Capture the cell that displays the provided text and extract its [X, Y] central coordinate. 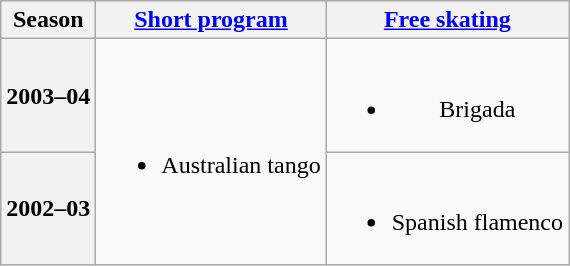
Season [48, 20]
2003–04 [48, 96]
Short program [211, 20]
Free skating [447, 20]
2002–03 [48, 208]
Australian tango [211, 152]
Spanish flamenco [447, 208]
Brigada [447, 96]
